Return (X, Y) of the center of cell containing provided text 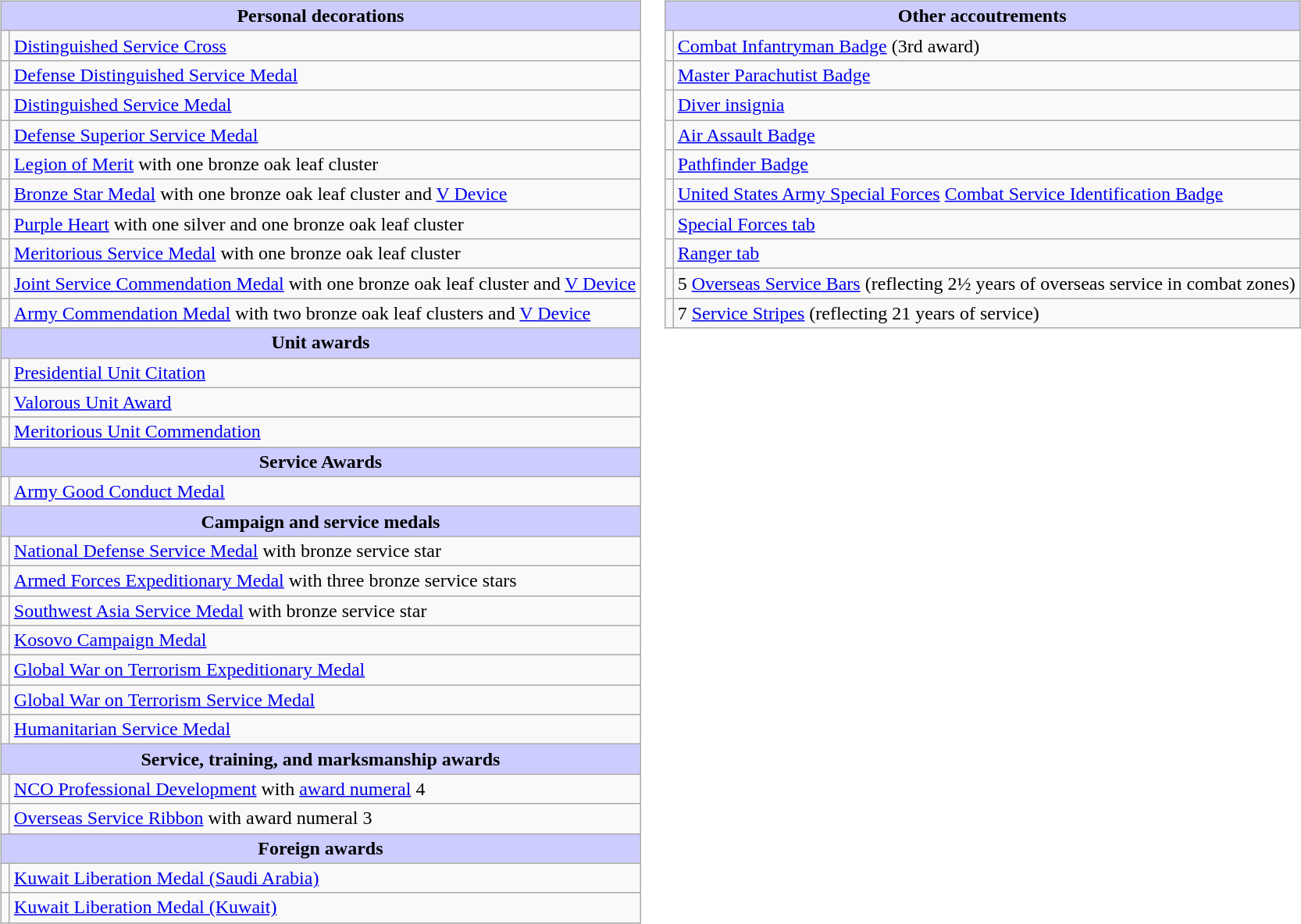
Southwest Asia Service Medal with bronze service star (325, 610)
Global War on Terrorism Expeditionary Medal (325, 670)
NCO Professional Development with award numeral 4 (325, 789)
Legion of Merit with one bronze oak leaf cluster (325, 165)
Campaign and service medals (320, 521)
Air Assault Badge (986, 135)
Kuwait Liberation Medal (Saudi Arabia) (325, 878)
Overseas Service Ribbon with award numeral 3 (325, 819)
Combat Infantryman Badge (3rd award) (986, 45)
Global War on Terrorism Service Medal (325, 700)
Defense Superior Service Medal (325, 135)
Ranger tab (986, 254)
Distinguished Service Medal (325, 105)
Purple Heart with one silver and one bronze oak leaf cluster (325, 224)
Meritorious Service Medal with one bronze oak leaf cluster (325, 254)
Army Good Conduct Medal (325, 491)
Humanitarian Service Medal (325, 730)
Service, training, and marksmanship awards (320, 759)
Defense Distinguished Service Medal (325, 75)
Meritorious Unit Commendation (325, 432)
Kosovo Campaign Medal (325, 640)
Pathfinder Badge (986, 165)
Valorous Unit Award (325, 402)
Foreign awards (320, 848)
Presidential Unit Citation (325, 373)
Service Awards (320, 462)
Master Parachutist Badge (986, 75)
Personal decorations (320, 16)
7 Service Stripes (reflecting 21 years of service) (986, 313)
Bronze Star Medal with one bronze oak leaf cluster and V Device (325, 194)
Armed Forces Expeditionary Medal with three bronze service stars (325, 580)
Army Commendation Medal with two bronze oak leaf clusters and V Device (325, 313)
Joint Service Commendation Medal with one bronze oak leaf cluster and V Device (325, 284)
Distinguished Service Cross (325, 45)
Kuwait Liberation Medal (Kuwait) (325, 908)
National Defense Service Medal with bronze service star (325, 551)
Special Forces tab (986, 224)
United States Army Special Forces Combat Service Identification Badge (986, 194)
Unit awards (320, 343)
Diver insignia (986, 105)
5 Overseas Service Bars (reflecting 2½ years of overseas service in combat zones) (986, 284)
Other accoutrements (982, 16)
